Identify which cell holds the provided text, then report its [X, Y] central coordinate. 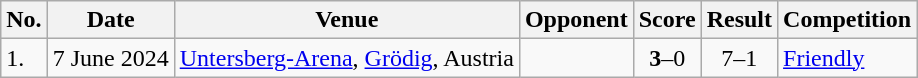
No. [24, 20]
Competition [848, 20]
1. [24, 58]
Score [667, 20]
Untersberg-Arena, Grödig, Austria [346, 58]
Friendly [848, 58]
Date [110, 20]
Opponent [576, 20]
7 June 2024 [110, 58]
3–0 [667, 58]
Result [739, 20]
Venue [346, 20]
7–1 [739, 58]
